Identify which cell holds the provided text, then report its (x, y) central coordinate. 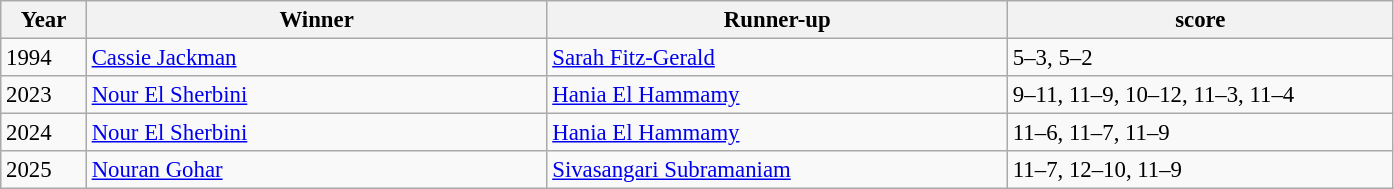
Nouran Gohar (316, 170)
2025 (44, 170)
2024 (44, 133)
11–7, 12–10, 11–9 (1201, 170)
9–11, 11–9, 10–12, 11–3, 11–4 (1201, 95)
Winner (316, 20)
1994 (44, 58)
Cassie Jackman (316, 58)
score (1201, 20)
11–6, 11–7, 11–9 (1201, 133)
5–3, 5–2 (1201, 58)
2023 (44, 95)
Year (44, 20)
Sivasangari Subramaniam (778, 170)
Runner-up (778, 20)
Sarah Fitz-Gerald (778, 58)
